Scan for the cell matching the given text and deliver its [X, Y] coordinate at center. 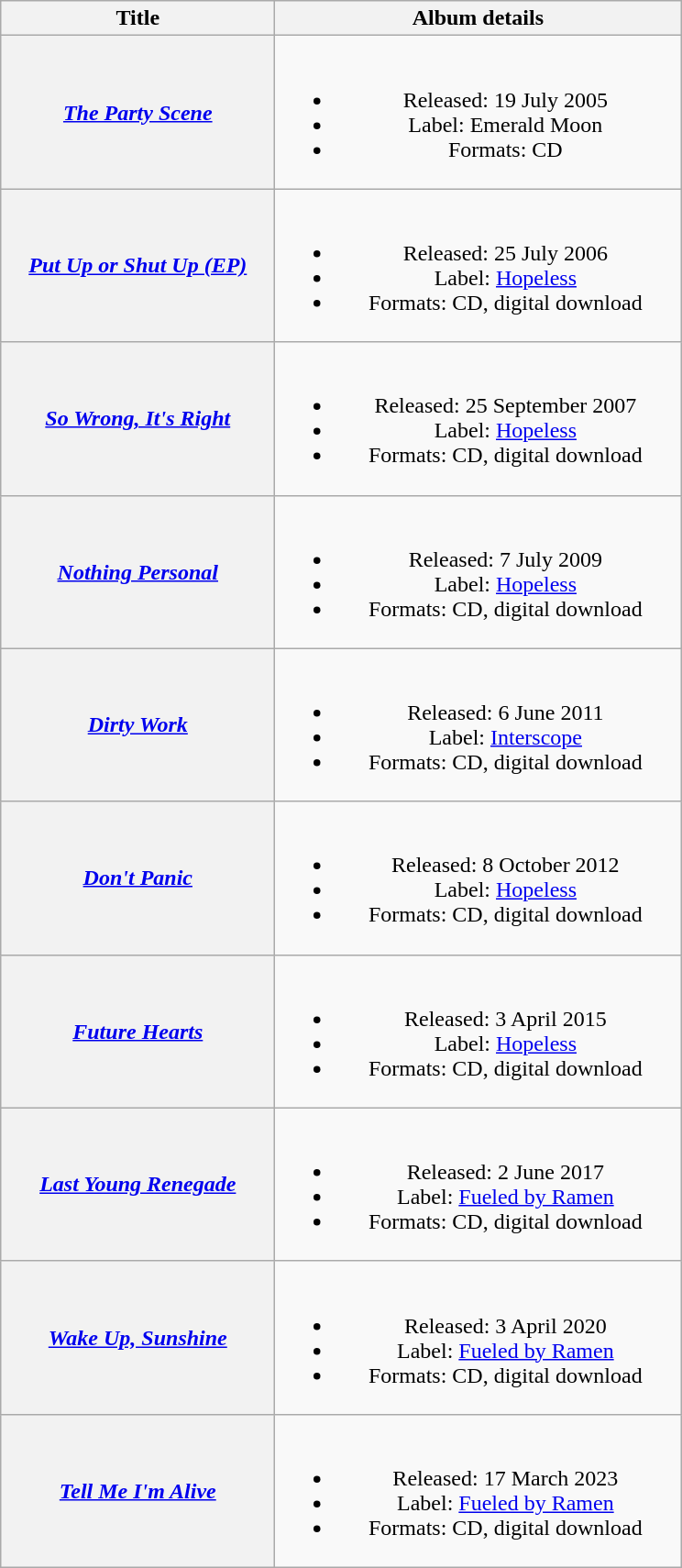
Released: 2 June 2017Label: Fueled by RamenFormats: CD, digital download [478, 1185]
Wake Up, Sunshine [137, 1337]
Released: 7 July 2009Label: HopelessFormats: CD, digital download [478, 572]
Future Hearts [137, 1031]
Released: 6 June 2011Label: InterscopeFormats: CD, digital download [478, 724]
Released: 3 April 2020Label: Fueled by RamenFormats: CD, digital download [478, 1337]
Don't Panic [137, 878]
Put Up or Shut Up (EP) [137, 266]
Released: 3 April 2015Label: HopelessFormats: CD, digital download [478, 1031]
Tell Me I'm Alive [137, 1491]
Released: 25 September 2007Label: HopelessFormats: CD, digital download [478, 418]
So Wrong, It's Right [137, 418]
Released: 17 March 2023Label: Fueled by RamenFormats: CD, digital download [478, 1491]
Title [137, 18]
Released: 8 October 2012Label: HopelessFormats: CD, digital download [478, 878]
Album details [478, 18]
Nothing Personal [137, 572]
Last Young Renegade [137, 1185]
Released: 19 July 2005Label: Emerald MoonFormats: CD [478, 112]
Dirty Work [137, 724]
Released: 25 July 2006Label: HopelessFormats: CD, digital download [478, 266]
The Party Scene [137, 112]
